Extract the [x, y] coordinate from the center of the cell holding the provided text.  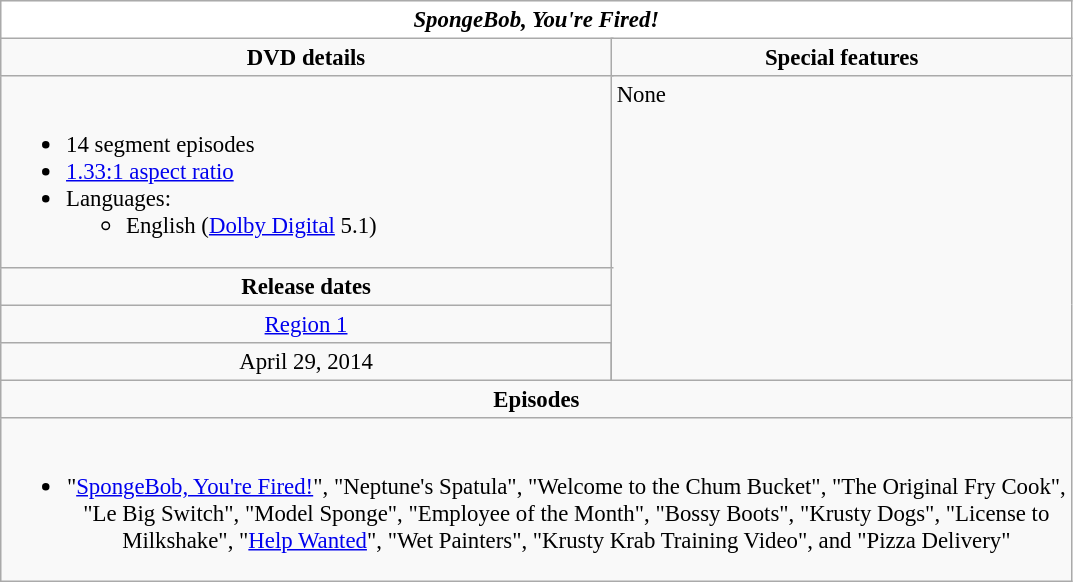
Special features [842, 58]
April 29, 2014 [306, 361]
DVD details [306, 58]
Release dates [306, 286]
None [842, 228]
Episodes [536, 399]
14 segment episodes1.33:1 aspect ratioLanguages:English (Dolby Digital 5.1) [306, 172]
SpongeBob, You're Fired! [536, 20]
Region 1 [306, 324]
